Identify which cell holds the provided text, then report its (x, y) central coordinate. 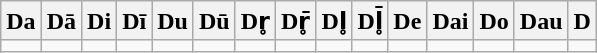
D (582, 21)
Dā (61, 21)
Dr̥ (255, 21)
Dl̥ (334, 21)
Dī (134, 21)
De (408, 21)
Do (494, 21)
Dū (214, 21)
Dr̥̄ (296, 21)
Dau (541, 21)
Dl̥̄ (370, 21)
Da (21, 21)
Du (173, 21)
Dai (450, 21)
Di (100, 21)
